Return the [x, y] coordinate for the center point of the cell that contains the specified text.  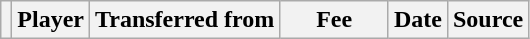
Player [51, 20]
Fee [334, 20]
Source [488, 20]
Date [418, 20]
Transferred from [185, 20]
